Return the [X, Y] coordinate for the center point of the cell that contains the specified text.  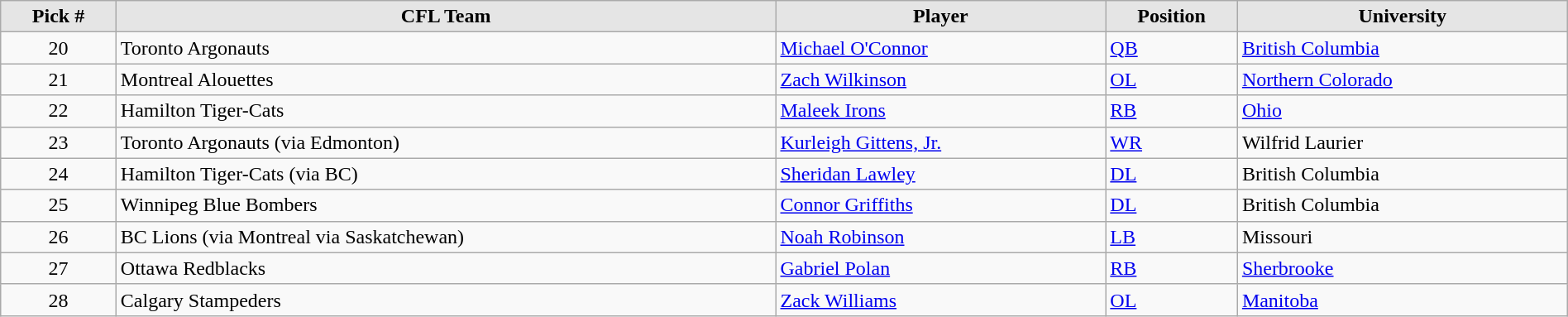
Missouri [1403, 237]
27 [59, 268]
Noah Robinson [941, 237]
BC Lions (via Montreal via Saskatchewan) [446, 237]
Wilfrid Laurier [1403, 142]
CFL Team [446, 17]
Zach Wilkinson [941, 79]
22 [59, 111]
LB [1172, 237]
QB [1172, 48]
WR [1172, 142]
Winnipeg Blue Bombers [446, 205]
20 [59, 48]
Sherbrooke [1403, 268]
Manitoba [1403, 300]
Hamilton Tiger-Cats [446, 111]
Sheridan Lawley [941, 174]
21 [59, 79]
Michael O'Connor [941, 48]
24 [59, 174]
Hamilton Tiger-Cats (via BC) [446, 174]
Ottawa Redblacks [446, 268]
Northern Colorado [1403, 79]
Connor Griffiths [941, 205]
Position [1172, 17]
Montreal Alouettes [446, 79]
Ohio [1403, 111]
Player [941, 17]
Pick # [59, 17]
Calgary Stampeders [446, 300]
28 [59, 300]
Gabriel Polan [941, 268]
23 [59, 142]
Maleek Irons [941, 111]
26 [59, 237]
Toronto Argonauts (via Edmonton) [446, 142]
Kurleigh Gittens, Jr. [941, 142]
Zack Williams [941, 300]
25 [59, 205]
Toronto Argonauts [446, 48]
University [1403, 17]
